Capture the cell that displays the provided text and extract its (X, Y) central coordinate. 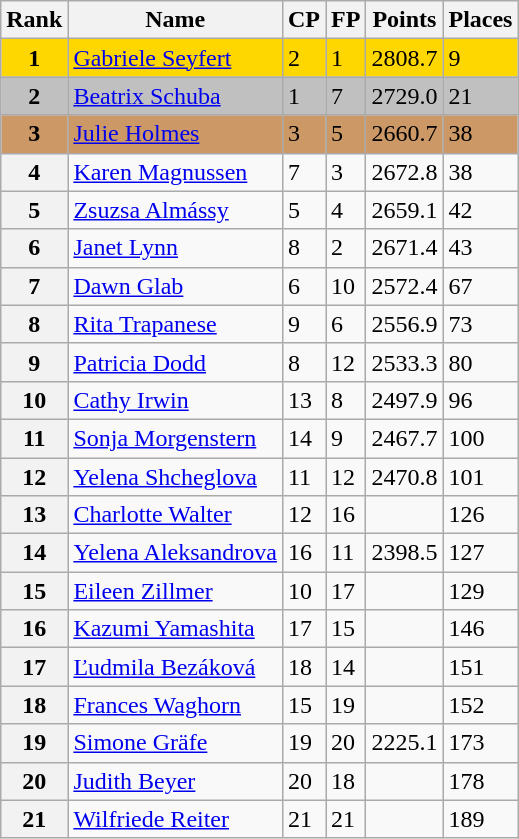
151 (480, 667)
Janet Lynn (176, 248)
Dawn Glab (176, 286)
Rita Trapanese (176, 324)
Patricia Dodd (176, 362)
96 (480, 400)
Cathy Irwin (176, 400)
67 (480, 286)
2467.7 (404, 438)
127 (480, 553)
152 (480, 705)
Places (480, 20)
2671.4 (404, 248)
Eileen Zillmer (176, 591)
Wilfriede Reiter (176, 819)
2533.3 (404, 362)
Points (404, 20)
173 (480, 743)
2659.1 (404, 210)
CP (304, 20)
2470.8 (404, 477)
Charlotte Walter (176, 515)
FP (346, 20)
Frances Waghorn (176, 705)
80 (480, 362)
Simone Gräfe (176, 743)
2398.5 (404, 553)
101 (480, 477)
Judith Beyer (176, 781)
2497.9 (404, 400)
42 (480, 210)
Yelena Aleksandrova (176, 553)
Beatrix Schuba (176, 96)
Name (176, 20)
2808.7 (404, 58)
2729.0 (404, 96)
2556.9 (404, 324)
Ľudmila Bezáková (176, 667)
2660.7 (404, 134)
Kazumi Yamashita (176, 629)
43 (480, 248)
Karen Magnussen (176, 172)
178 (480, 781)
100 (480, 438)
2572.4 (404, 286)
129 (480, 591)
2672.8 (404, 172)
Sonja Morgenstern (176, 438)
73 (480, 324)
Rank (34, 20)
Zsuzsa Almássy (176, 210)
Yelena Shcheglova (176, 477)
189 (480, 819)
2225.1 (404, 743)
Gabriele Seyfert (176, 58)
146 (480, 629)
Julie Holmes (176, 134)
126 (480, 515)
